Pinpoint the cell where the given text exists, returning its (x, y) midpoint coordinate. 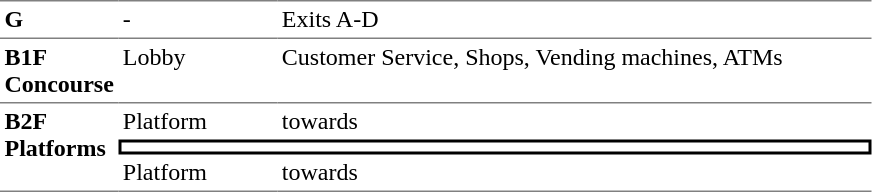
Lobby (198, 71)
- (198, 19)
B1FConcourse (59, 71)
Customer Service, Shops, Vending machines, ATMs (574, 71)
Exits A-D (574, 19)
G (59, 19)
B2FPlatforms (59, 148)
